Provide the (x, y) coordinate of the cell's center where the given text is located.  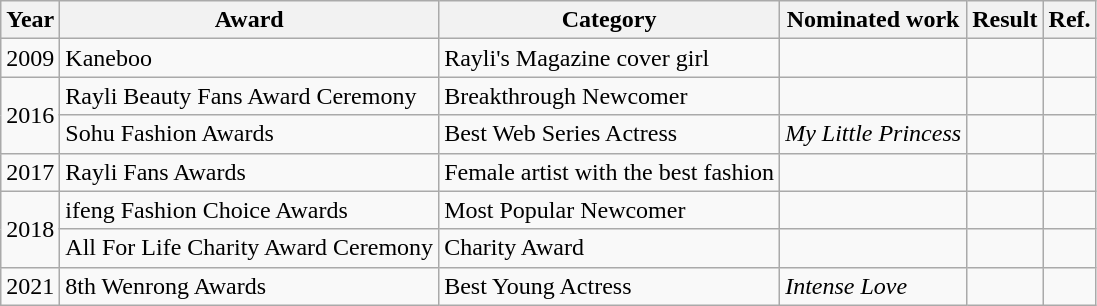
Ref. (1070, 20)
Award (250, 20)
2017 (30, 172)
Rayli Fans Awards (250, 172)
Sohu Fashion Awards (250, 134)
ifeng Fashion Choice Awards (250, 210)
All For Life Charity Award Ceremony (250, 248)
Best Web Series Actress (610, 134)
Result (1005, 20)
8th Wenrong Awards (250, 286)
Most Popular Newcomer (610, 210)
Rayli Beauty Fans Award Ceremony (250, 96)
Best Young Actress (610, 286)
Breakthrough Newcomer (610, 96)
Charity Award (610, 248)
Year (30, 20)
2018 (30, 229)
Category (610, 20)
My Little Princess (874, 134)
2016 (30, 115)
Kaneboo (250, 58)
2009 (30, 58)
Nominated work (874, 20)
Rayli's Magazine cover girl (610, 58)
2021 (30, 286)
Female artist with the best fashion (610, 172)
Intense Love (874, 286)
